Return the (x, y) coordinate for the center point of the cell that contains the specified text.  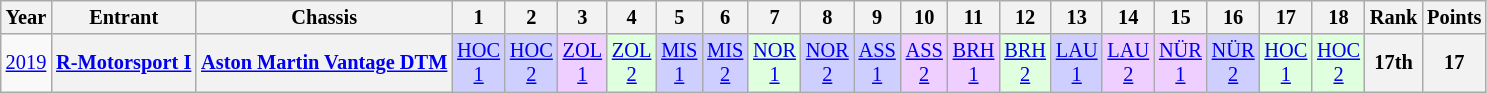
Year (26, 17)
MIS2 (725, 63)
NOR1 (774, 63)
7 (774, 17)
Entrant (124, 17)
15 (1180, 17)
Aston Martin Vantage DTM (324, 63)
10 (924, 17)
3 (582, 17)
BRH1 (974, 63)
18 (1338, 17)
2019 (26, 63)
LAU2 (1128, 63)
2 (532, 17)
14 (1128, 17)
12 (1025, 17)
17th (1394, 63)
1 (478, 17)
MIS1 (679, 63)
R-Motorsport I (124, 63)
BRH2 (1025, 63)
4 (632, 17)
LAU1 (1077, 63)
NÜR1 (1180, 63)
ASS1 (878, 63)
9 (878, 17)
16 (1234, 17)
Points (1454, 17)
NÜR2 (1234, 63)
Rank (1394, 17)
5 (679, 17)
ZOL1 (582, 63)
ASS2 (924, 63)
11 (974, 17)
Chassis (324, 17)
8 (828, 17)
ZOL2 (632, 63)
6 (725, 17)
13 (1077, 17)
NOR2 (828, 63)
